Return (X, Y) of the center of cell containing provided text 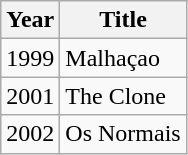
1999 (30, 58)
Os Normais (123, 134)
Title (123, 20)
Malhaçao (123, 58)
The Clone (123, 96)
2002 (30, 134)
Year (30, 20)
2001 (30, 96)
